Provide the [x, y] coordinate of the cell's center where the given text is located.  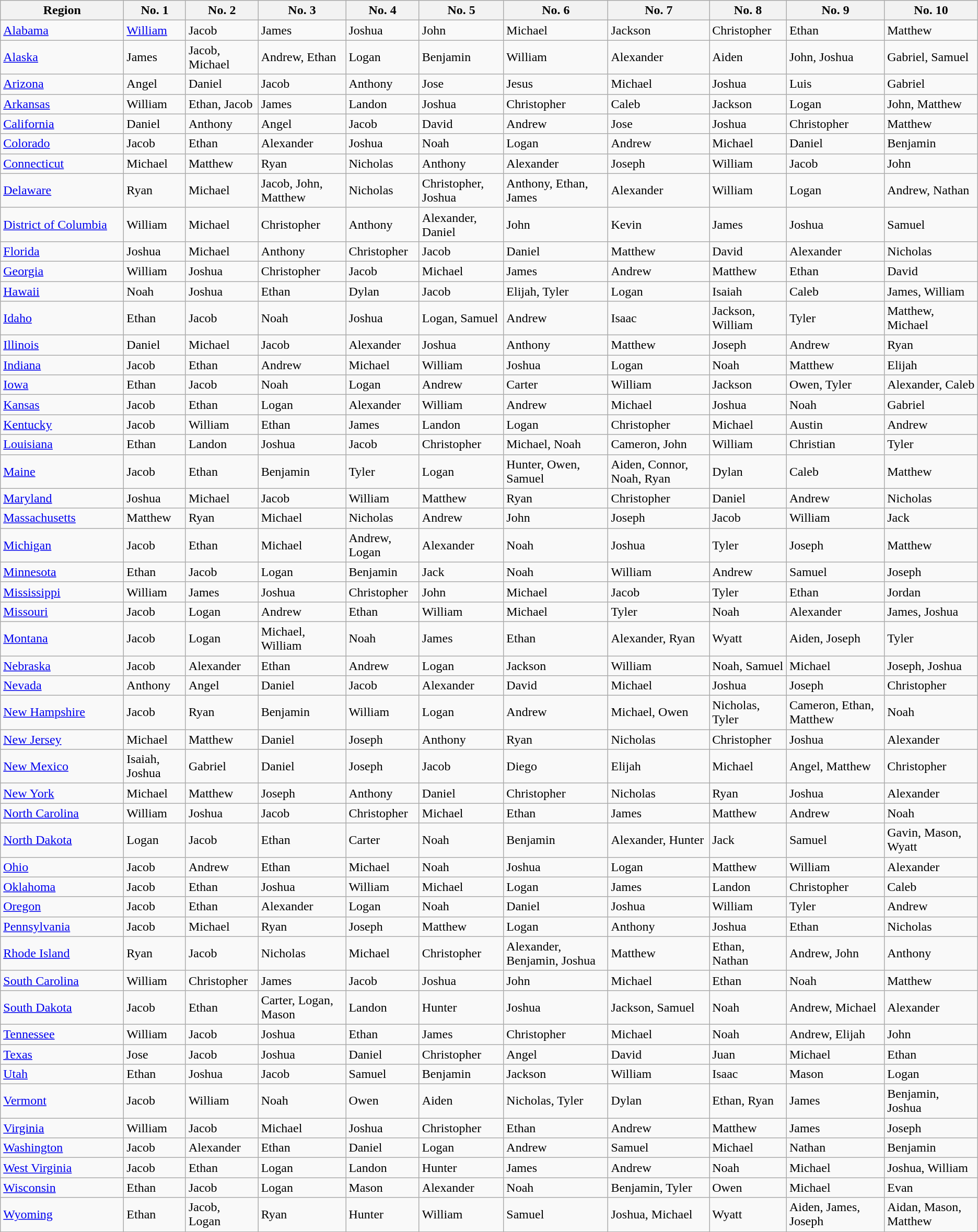
James, William [931, 291]
Missouri [62, 612]
North Dakota [62, 840]
West Virginia [62, 1168]
Virginia [62, 1128]
New Jersey [62, 740]
Idaho [62, 319]
Logan, Samuel [461, 319]
Alexander, Ryan [659, 638]
Juan [748, 1054]
Christian [835, 444]
Joseph, Joshua [931, 666]
Kentucky [62, 425]
Andrew, Elijah [835, 1034]
New Hampshire [62, 712]
Ethan, Jacob [222, 104]
New York [62, 793]
No. 5 [461, 10]
Austin [835, 425]
Jackson, William [748, 319]
Jesus [556, 84]
John, Matthew [931, 104]
Pennsylvania [62, 926]
Maine [62, 471]
Georgia [62, 271]
Florida [62, 251]
Tennessee [62, 1034]
Montana [62, 638]
Kansas [62, 405]
Andrew, Nathan [931, 190]
Jacob, John, Matthew [302, 190]
Mississippi [62, 592]
Benjamin, Tyler [659, 1188]
Indiana [62, 365]
Owen, Tyler [835, 385]
Jackson, Samuel [659, 1007]
Carter, Logan, Mason [302, 1007]
No. 3 [302, 10]
Connecticut [62, 163]
Arkansas [62, 104]
Michael, William [302, 638]
Ohio [62, 867]
Ethan, Ryan [748, 1101]
Cameron, John [659, 444]
Gabriel, Samuel [931, 57]
Aiden, Joseph [835, 638]
Matthew, Michael [931, 319]
No. 4 [382, 10]
No. 10 [931, 10]
Rhode Island [62, 954]
Alexander, Hunter [659, 840]
Vermont [62, 1101]
Aidan, Mason, Matthew [931, 1215]
Wisconsin [62, 1188]
Noah, Samuel [748, 666]
District of Columbia [62, 225]
Texas [62, 1054]
Anthony, Ethan, James [556, 190]
Gavin, Mason, Wyatt [931, 840]
Luis [835, 84]
Jacob, Michael [222, 57]
South Dakota [62, 1007]
Andrew, Logan [382, 545]
James, Joshua [931, 612]
Joshua, Michael [659, 1215]
Christopher, Joshua [461, 190]
Andrew, Michael [835, 1007]
Jacob, Logan [222, 1215]
Nevada [62, 686]
Delaware [62, 190]
New Mexico [62, 767]
Utah [62, 1074]
Illinois [62, 345]
Hunter, Owen, Samuel [556, 471]
North Carolina [62, 813]
Alexander, Benjamin, Joshua [556, 954]
Oklahoma [62, 887]
Louisiana [62, 444]
Elijah, Tyler [556, 291]
No. 1 [155, 10]
Wyoming [62, 1215]
Kevin [659, 225]
Nebraska [62, 666]
Colorado [62, 144]
Aiden, James, Joseph [835, 1215]
Cameron, Ethan, Matthew [835, 712]
Benjamin, Joshua [931, 1101]
No. 2 [222, 10]
South Carolina [62, 980]
Maryland [62, 498]
Alabama [62, 30]
Alexander, Daniel [461, 225]
Hawaii [62, 291]
Isaiah [748, 291]
Michigan [62, 545]
No. 8 [748, 10]
Joshua, William [931, 1168]
Massachusetts [62, 518]
Iowa [62, 385]
Washington [62, 1148]
California [62, 124]
Aiden, Connor, Noah, Ryan [659, 471]
Isaiah, Joshua [155, 767]
Ethan, Nathan [748, 954]
Alexander, Caleb [931, 385]
No. 6 [556, 10]
Michael, Noah [556, 444]
Oregon [62, 907]
Andrew, Ethan [302, 57]
Arizona [62, 84]
Diego [556, 767]
John, Joshua [835, 57]
Nathan [835, 1148]
Jordan [931, 592]
Michael, Owen [659, 712]
Minnesota [62, 572]
Andrew, John [835, 954]
Alaska [62, 57]
No. 9 [835, 10]
No. 7 [659, 10]
Angel, Matthew [835, 767]
Region [62, 10]
Evan [931, 1188]
